Return the (X, Y) coordinate for the center point of the cell that contains the specified text.  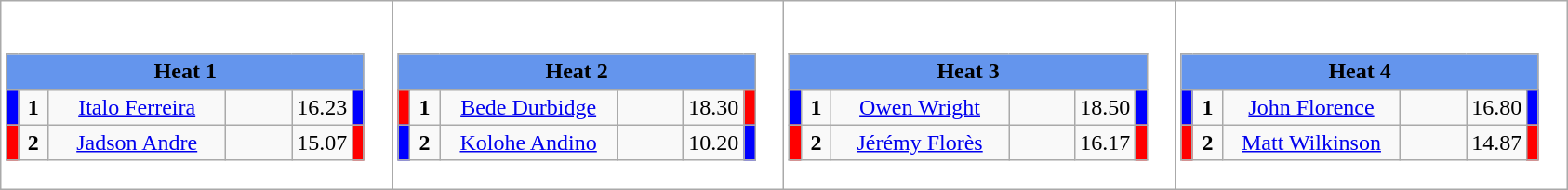
Italo Ferreira (138, 107)
Matt Wilkinson (1311, 142)
Kolohe Andino (528, 142)
18.50 (1105, 107)
Jadson Andre (138, 142)
Bede Durbidge (528, 107)
Heat 3 (968, 72)
Heat 1 (185, 72)
Heat 2 (577, 72)
18.30 (714, 107)
16.17 (1105, 142)
Heat 4 (1360, 72)
Owen Wright (921, 107)
16.80 (1497, 107)
14.87 (1497, 142)
Jérémy Florès (921, 142)
John Florence (1311, 107)
Heat 1 1 Italo Ferreira 16.23 2 Jadson Andre 15.07 (197, 95)
Heat 4 1 John Florence 16.80 2 Matt Wilkinson 14.87 (1371, 95)
Heat 3 1 Owen Wright 18.50 2 Jérémy Florès 16.17 (980, 95)
16.23 (322, 107)
Heat 2 1 Bede Durbidge 18.30 2 Kolohe Andino 10.20 (588, 95)
15.07 (322, 142)
10.20 (714, 142)
